Scan for the cell matching the given text and deliver its [X, Y] coordinate at center. 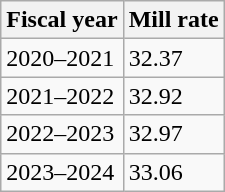
2020–2021 [62, 58]
32.92 [174, 96]
Fiscal year [62, 20]
2022–2023 [62, 134]
Mill rate [174, 20]
32.97 [174, 134]
33.06 [174, 172]
32.37 [174, 58]
2021–2022 [62, 96]
2023–2024 [62, 172]
